Scan for the cell matching the given text and deliver its (x, y) coordinate at center. 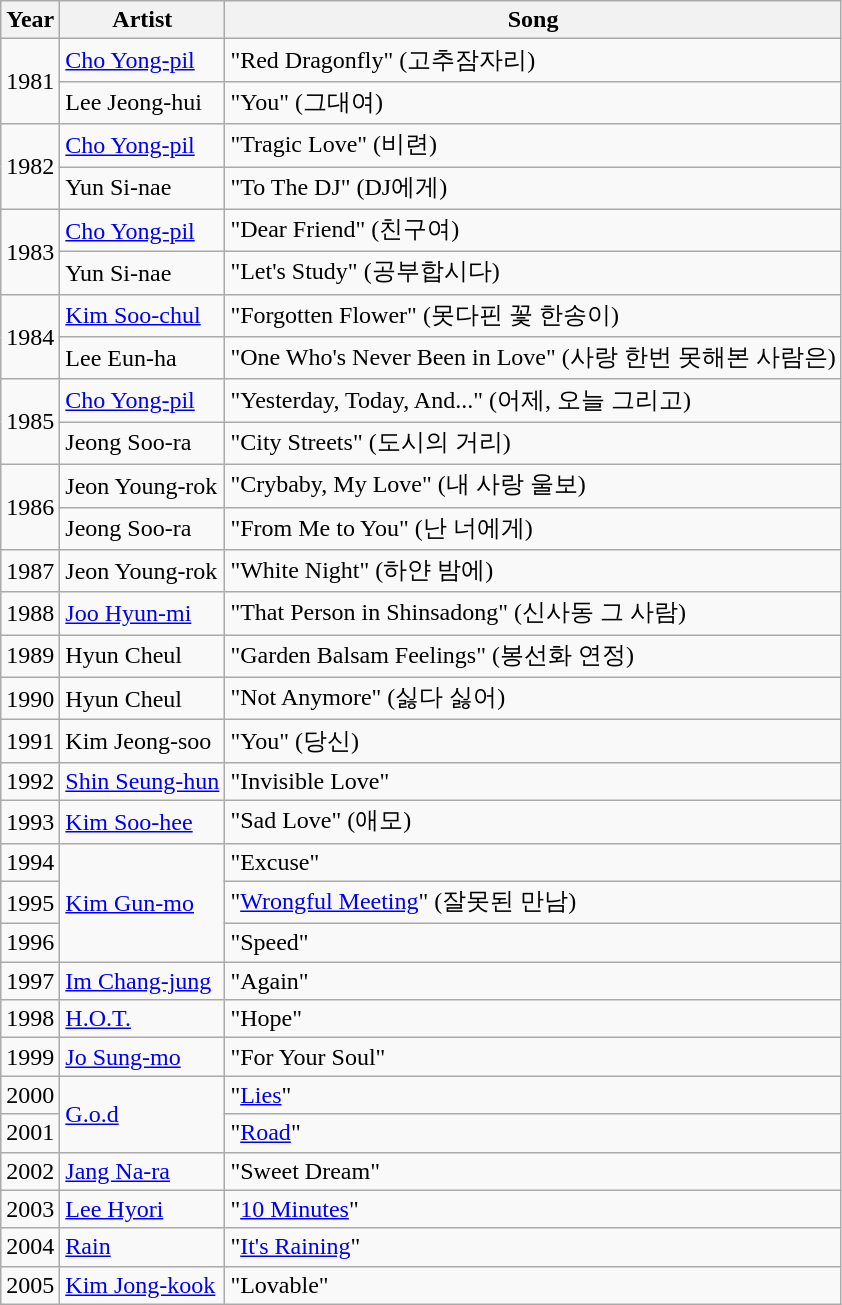
"Forgotten Flower" (못다핀 꽃 한송이) (533, 316)
"Again" (533, 981)
1991 (30, 742)
Kim Jeong-soo (142, 742)
"Tragic Love" (비련) (533, 146)
"Crybaby, My Love" (내 사랑 울보) (533, 486)
1994 (30, 862)
Rain (142, 1247)
2004 (30, 1247)
2003 (30, 1209)
G.o.d (142, 1114)
1988 (30, 614)
"Let's Study" (공부합시다) (533, 274)
"It's Raining" (533, 1247)
Lee Hyori (142, 1209)
Lee Eun-ha (142, 358)
"From Me to You" (난 너에게) (533, 528)
Year (30, 20)
2001 (30, 1133)
1996 (30, 943)
Shin Seung-hun (142, 781)
Kim Jong-kook (142, 1285)
1989 (30, 656)
"To The DJ" (DJ에게) (533, 188)
"Dear Friend" (친구여) (533, 230)
1993 (30, 822)
"Speed" (533, 943)
"For Your Soul" (533, 1057)
1992 (30, 781)
Jang Na-ra (142, 1171)
Kim Soo-hee (142, 822)
1998 (30, 1019)
"Excuse" (533, 862)
"That Person in Shinsadong" (신사동 그 사람) (533, 614)
"Garden Balsam Feelings" (봉선화 연정) (533, 656)
"Lies" (533, 1095)
"Lovable" (533, 1285)
"Red Dragonfly" (고추잠자리) (533, 60)
"Sweet Dream" (533, 1171)
"Invisible Love" (533, 781)
Jo Sung-mo (142, 1057)
"Yesterday, Today, And..." (어제, 오늘 그리고) (533, 400)
Im Chang-jung (142, 981)
"Road" (533, 1133)
1984 (30, 336)
H.O.T. (142, 1019)
Kim Soo-chul (142, 316)
1995 (30, 902)
"One Who's Never Been in Love" (사랑 한번 못해본 사람은) (533, 358)
"Not Anymore" (싫다 싫어) (533, 698)
1987 (30, 572)
"Wrongful Meeting" (잘못된 만남) (533, 902)
"White Night" (하얀 밤에) (533, 572)
Song (533, 20)
Kim Gun-mo (142, 902)
1997 (30, 981)
"You" (그대여) (533, 102)
Joo Hyun-mi (142, 614)
1985 (30, 422)
1983 (30, 252)
"City Streets" (도시의 거리) (533, 444)
"10 Minutes" (533, 1209)
"Sad Love" (애모) (533, 822)
"You" (당신) (533, 742)
1999 (30, 1057)
Artist (142, 20)
2000 (30, 1095)
"Hope" (533, 1019)
Lee Jeong-hui (142, 102)
1982 (30, 166)
1990 (30, 698)
2002 (30, 1171)
1986 (30, 506)
1981 (30, 82)
2005 (30, 1285)
